Return the (x, y) coordinate for the center point of the cell that contains the specified text.  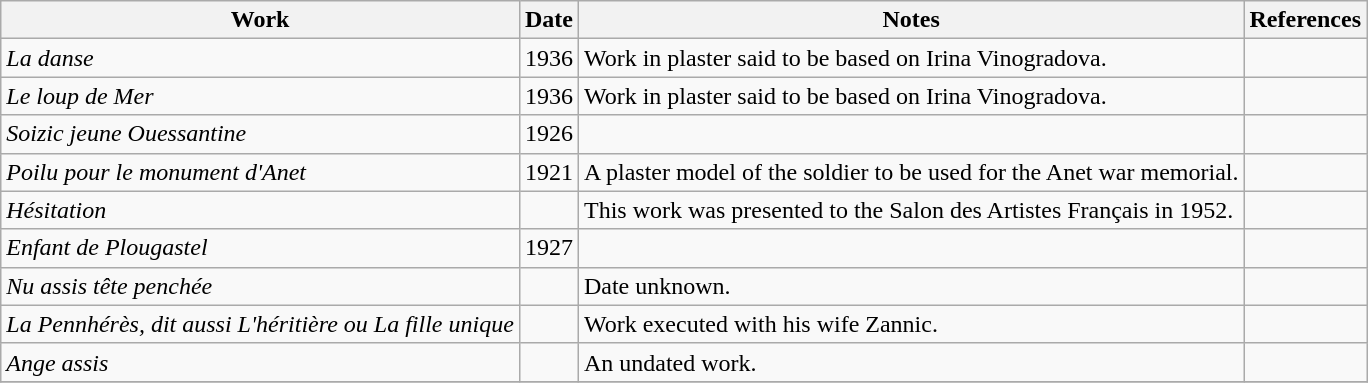
Le loup de Mer (260, 96)
1921 (548, 172)
A plaster model of the soldier to be used for the Anet war memorial. (911, 172)
La Pennhérès, dit aussi L'héritière ou La fille unique (260, 324)
Poilu pour le monument d'Anet (260, 172)
Ange assis (260, 362)
Nu assis tête penchée (260, 286)
Notes (911, 20)
1926 (548, 134)
This work was presented to the Salon des Artistes Français in 1952. (911, 210)
Work executed with his wife Zannic. (911, 324)
Enfant de Plougastel (260, 248)
Date unknown. (911, 286)
Work (260, 20)
An undated work. (911, 362)
Soizic jeune Ouessantine (260, 134)
1927 (548, 248)
References (1306, 20)
Date (548, 20)
Hésitation (260, 210)
La danse (260, 58)
